Search for the cell housing the specified text and yield its [X, Y] center coordinate. 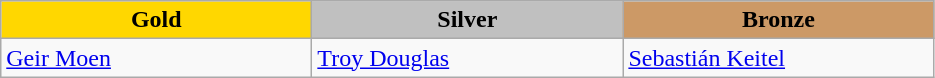
Sebastián Keitel [778, 58]
Silver [468, 20]
Troy Douglas [468, 58]
Geir Moen [156, 58]
Gold [156, 20]
Bronze [778, 20]
